Search for the cell housing the specified text and yield its (X, Y) center coordinate. 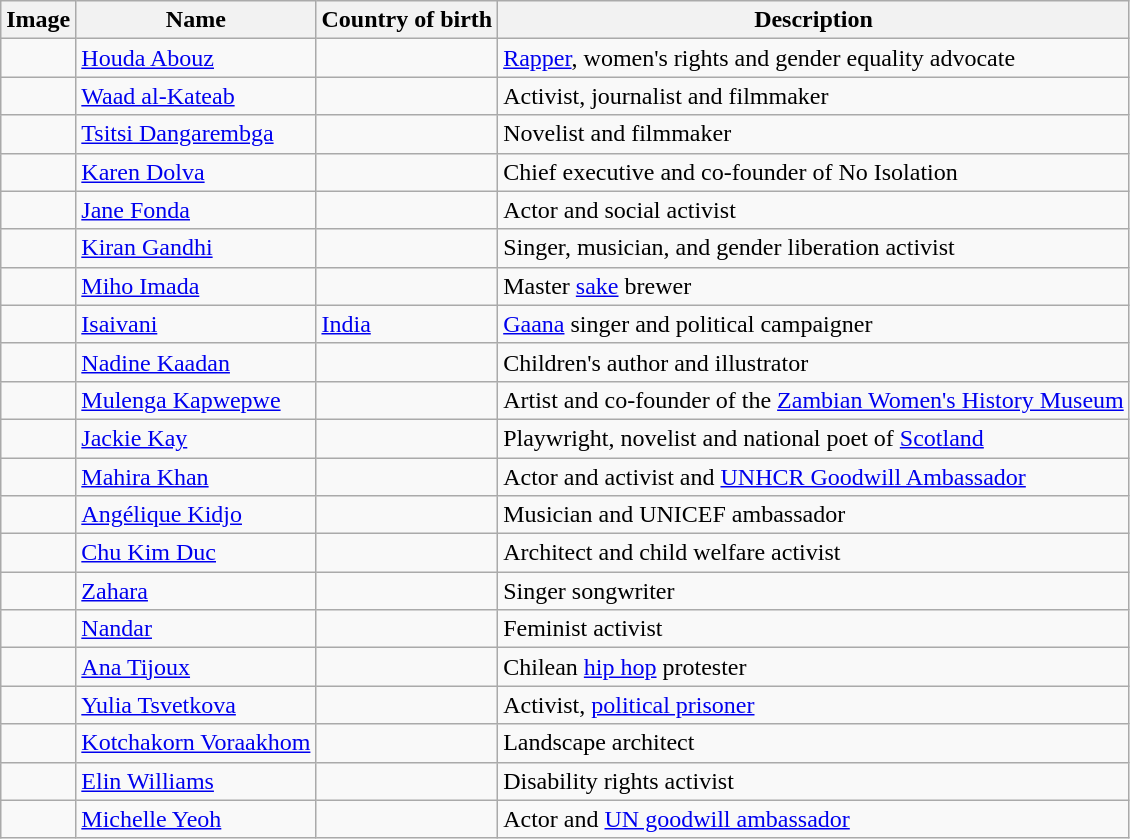
Country of birth (407, 20)
Rapper, women's rights and gender equality advocate (814, 58)
Kotchakorn Voraakhom (196, 743)
Master sake brewer (814, 286)
Disability rights activist (814, 781)
Actor and social activist (814, 210)
Name (196, 20)
Novelist and filmmaker (814, 134)
Yulia Tsvetkova (196, 705)
Children's author and illustrator (814, 362)
Playwright, novelist and national poet of Scotland (814, 438)
Nadine Kaadan (196, 362)
Houda Abouz (196, 58)
Chu Kim Duc (196, 553)
Isaivani (196, 324)
Kiran Gandhi (196, 248)
Actor and UN goodwill ambassador (814, 819)
Tsitsi Dangarembga (196, 134)
Feminist activist (814, 629)
Miho Imada (196, 286)
Karen Dolva (196, 172)
Waad al-Kateab (196, 96)
Jackie Kay (196, 438)
Architect and child welfare activist (814, 553)
India (407, 324)
Mulenga Kapwepwe (196, 400)
Artist and co-founder of the Zambian Women's History Museum (814, 400)
Image (38, 20)
Singer songwriter (814, 591)
Ana Tijoux (196, 667)
Chilean hip hop protester (814, 667)
Gaana singer and political campaigner (814, 324)
Angélique Kidjo (196, 515)
Description (814, 20)
Jane Fonda (196, 210)
Activist, journalist and filmmaker (814, 96)
Michelle Yeoh (196, 819)
Actor and activist and UNHCR Goodwill Ambassador (814, 477)
Elin Williams (196, 781)
Zahara (196, 591)
Mahira Khan (196, 477)
Landscape architect (814, 743)
Musician and UNICEF ambassador (814, 515)
Activist, political prisoner (814, 705)
Chief executive and co-founder of No Isolation (814, 172)
Singer, musician, and gender liberation activist (814, 248)
Nandar (196, 629)
